Pinpoint the cell where the given text exists, returning its (X, Y) midpoint coordinate. 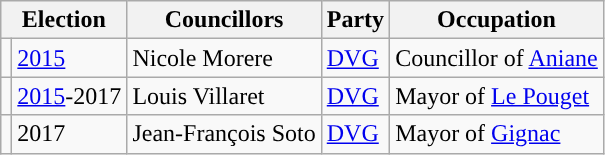
Party (355, 20)
Jean-François Soto (224, 134)
Occupation (497, 20)
2015-2017 (70, 96)
Nicole Morere (224, 58)
2017 (70, 134)
Councillors (224, 20)
Mayor of Gignac (497, 134)
Louis Villaret (224, 96)
Mayor of Le Pouget (497, 96)
2015 (70, 58)
Councillor of Aniane (497, 58)
Election (64, 20)
